Provide the (x, y) coordinate of the cell's center where the given text is located.  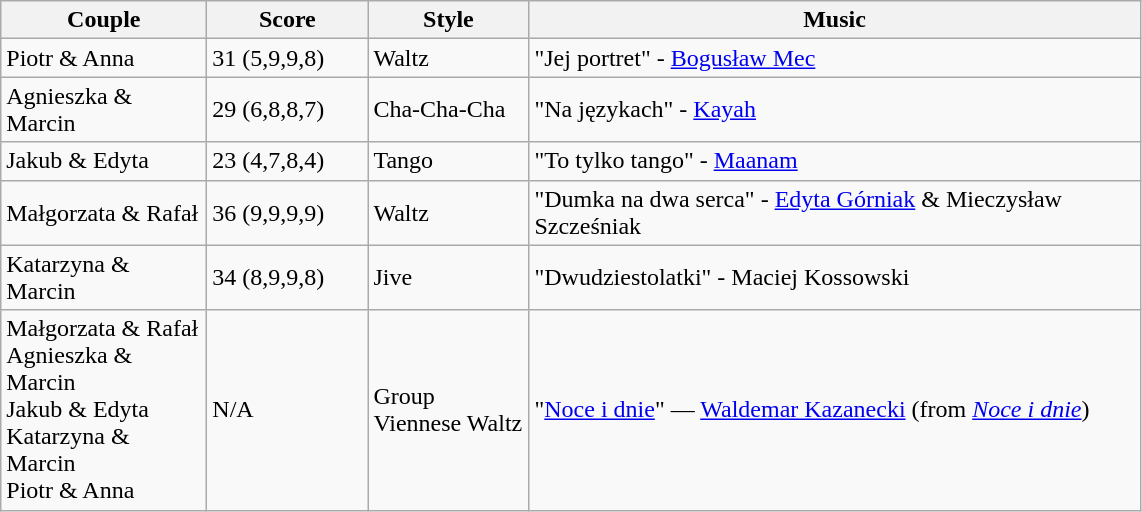
Piotr & Anna (104, 58)
"Na językach" - Kayah (834, 110)
"Dwudziestolatki" - Maciej Kossowski (834, 278)
Tango (448, 161)
"Dumka na dwa serca" - Edyta Górniak & Mieczysław Szcześniak (834, 212)
"Noce i dnie" — Waldemar Kazanecki (from Noce i dnie) (834, 410)
23 (4,7,8,4) (288, 161)
Score (288, 20)
36 (9,9,9,9) (288, 212)
Jakub & Edyta (104, 161)
34 (8,9,9,8) (288, 278)
Style (448, 20)
Music (834, 20)
"Jej portret" - Bogusław Mec (834, 58)
Group Viennese Waltz (448, 410)
Cha-Cha-Cha (448, 110)
31 (5,9,9,8) (288, 58)
Katarzyna & Marcin (104, 278)
29 (6,8,8,7) (288, 110)
N/A (288, 410)
"To tylko tango" - Maanam (834, 161)
Małgorzata & Rafał (104, 212)
Agnieszka & Marcin (104, 110)
Couple (104, 20)
Małgorzata & RafałAgnieszka & MarcinJakub & EdytaKatarzyna & MarcinPiotr & Anna (104, 410)
Jive (448, 278)
